Pinpoint the cell where the given text exists, returning its (x, y) midpoint coordinate. 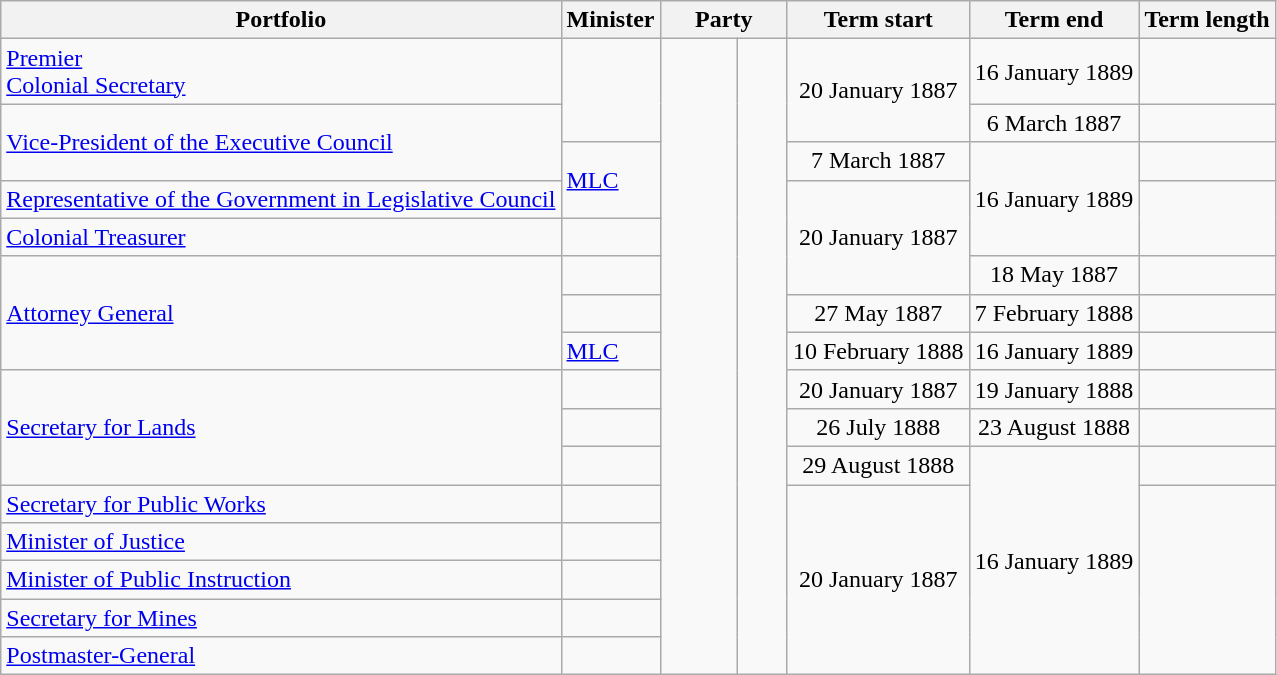
Term start (878, 20)
6 March 1887 (1054, 123)
Vice-President of the Executive Council (281, 142)
Colonial Treasurer (281, 237)
27 May 1887 (878, 313)
Representative of the Government in Legislative Council (281, 199)
7 February 1888 (1054, 313)
23 August 1888 (1054, 427)
Secretary for Lands (281, 427)
Portfolio (281, 20)
Secretary for Public Works (281, 503)
PremierColonial Secretary (281, 72)
29 August 1888 (878, 465)
Minister (610, 20)
Term length (1207, 20)
18 May 1887 (1054, 275)
26 July 1888 (878, 427)
Party (724, 20)
10 February 1888 (878, 351)
Minister of Justice (281, 542)
7 March 1887 (878, 161)
Secretary for Mines (281, 618)
Attorney General (281, 313)
Minister of Public Instruction (281, 580)
Term end (1054, 20)
Postmaster-General (281, 656)
19 January 1888 (1054, 389)
